Return (x, y) of the center of cell containing provided text 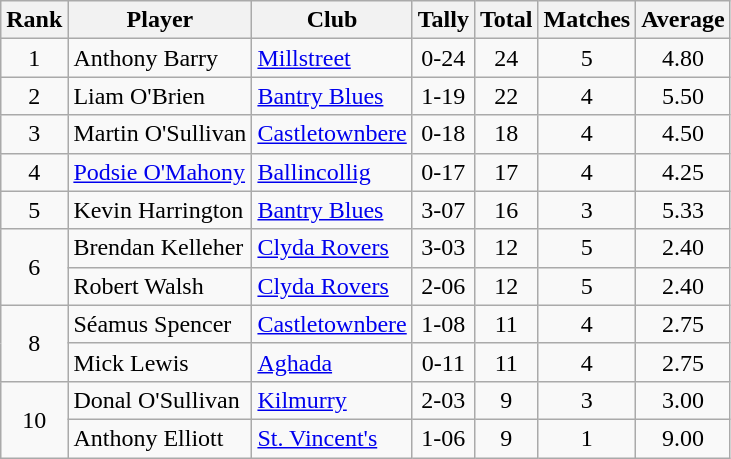
1-08 (443, 324)
4.50 (684, 134)
Aghada (332, 362)
Ballincollig (332, 172)
Club (332, 20)
8 (34, 343)
2 (34, 96)
5.50 (684, 96)
Brendan Kelleher (160, 248)
Total (506, 20)
17 (506, 172)
6 (34, 267)
16 (506, 210)
Donal O'Sullivan (160, 400)
2-03 (443, 400)
3-07 (443, 210)
4.80 (684, 58)
0-11 (443, 362)
0-24 (443, 58)
0-17 (443, 172)
Martin O'Sullivan (160, 134)
Rank (34, 20)
Player (160, 20)
Liam O'Brien (160, 96)
Séamus Spencer (160, 324)
Matches (587, 20)
24 (506, 58)
2-06 (443, 286)
9.00 (684, 438)
Anthony Barry (160, 58)
10 (34, 419)
22 (506, 96)
St. Vincent's (332, 438)
18 (506, 134)
1-19 (443, 96)
Average (684, 20)
4.25 (684, 172)
Kevin Harrington (160, 210)
Podsie O'Mahony (160, 172)
3-03 (443, 248)
Anthony Elliott (160, 438)
Millstreet (332, 58)
0-18 (443, 134)
Mick Lewis (160, 362)
5.33 (684, 210)
Robert Walsh (160, 286)
3.00 (684, 400)
1-06 (443, 438)
Kilmurry (332, 400)
Tally (443, 20)
